Return [X, Y] of the center of cell containing provided text 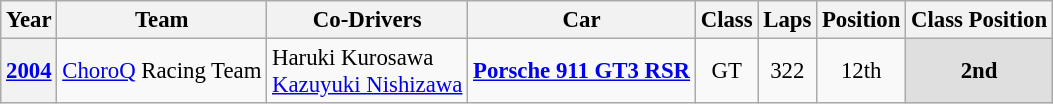
Year [29, 20]
2nd [980, 72]
322 [788, 72]
Co-Drivers [368, 20]
Laps [788, 20]
Car [582, 20]
Team [162, 20]
12th [862, 72]
Class Position [980, 20]
Porsche 911 GT3 RSR [582, 72]
Class [726, 20]
Haruki Kurosawa Kazuyuki Nishizawa [368, 72]
2004 [29, 72]
GT [726, 72]
ChoroQ Racing Team [162, 72]
Position [862, 20]
